Determine the [x, y] coordinate at the center of the cell enclosing the given text.  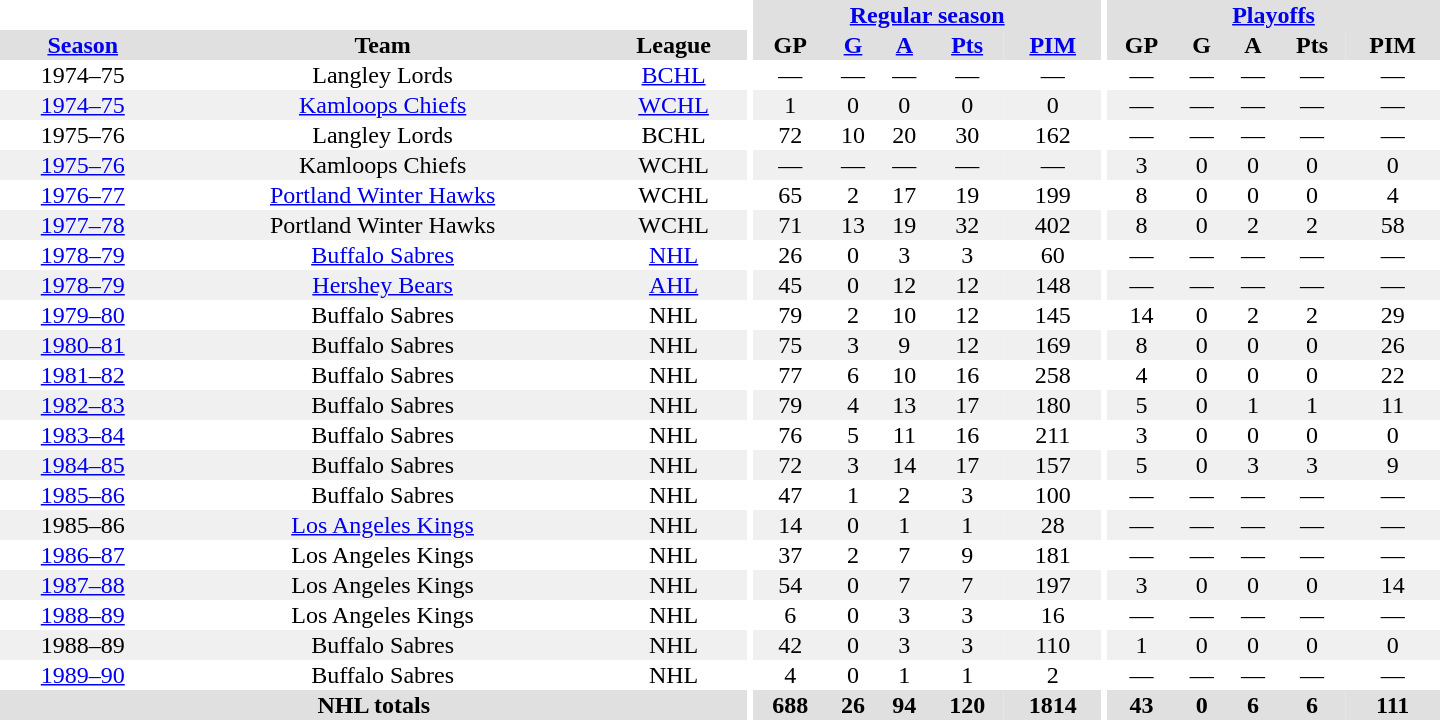
37 [790, 555]
58 [1392, 225]
157 [1052, 465]
1989–90 [83, 675]
1987–88 [83, 585]
1986–87 [83, 555]
NHL totals [374, 705]
1981–82 [83, 375]
1814 [1052, 705]
94 [904, 705]
28 [1052, 525]
42 [790, 645]
League [674, 45]
47 [790, 495]
77 [790, 375]
1984–85 [83, 465]
169 [1052, 345]
29 [1392, 315]
1980–81 [83, 345]
30 [967, 135]
145 [1052, 315]
688 [790, 705]
71 [790, 225]
32 [967, 225]
76 [790, 435]
197 [1052, 585]
Playoffs [1274, 15]
110 [1052, 645]
180 [1052, 405]
22 [1392, 375]
60 [1052, 255]
AHL [674, 285]
45 [790, 285]
1983–84 [83, 435]
20 [904, 135]
258 [1052, 375]
1982–83 [83, 405]
148 [1052, 285]
65 [790, 195]
54 [790, 585]
43 [1142, 705]
1977–78 [83, 225]
181 [1052, 555]
1979–80 [83, 315]
Hershey Bears [383, 285]
120 [967, 705]
75 [790, 345]
211 [1052, 435]
199 [1052, 195]
402 [1052, 225]
Regular season [927, 15]
Team [383, 45]
Season [83, 45]
100 [1052, 495]
1976–77 [83, 195]
162 [1052, 135]
111 [1392, 705]
